Identify which cell holds the provided text, then report its (x, y) central coordinate. 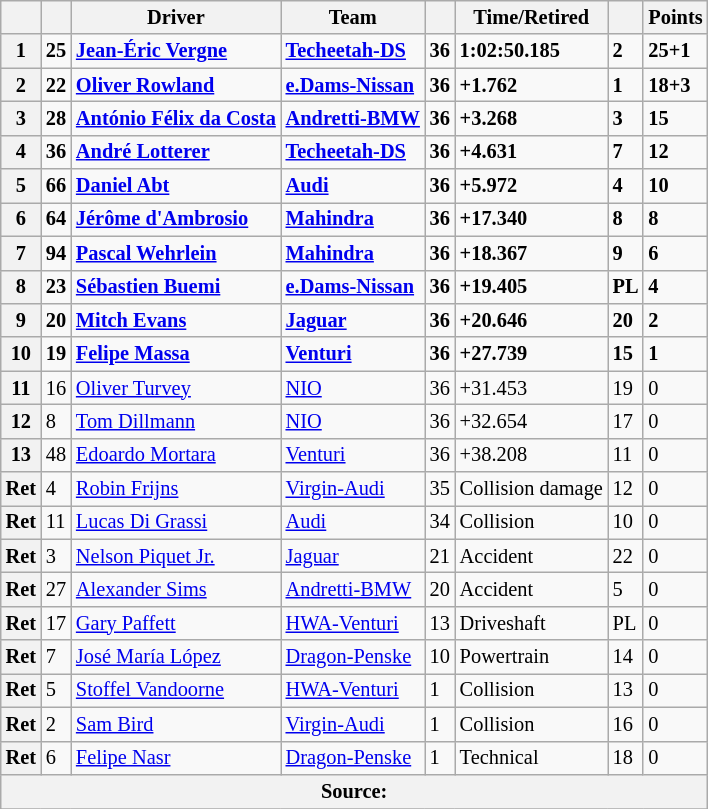
+38.208 (532, 455)
Technical (532, 758)
+17.340 (532, 219)
14 (626, 657)
Pascal Wehrlein (176, 253)
34 (440, 522)
Robin Frijns (176, 489)
Sébastien Buemi (176, 287)
18 (626, 758)
Edoardo Mortara (176, 455)
Daniel Abt (176, 186)
Gary Paffett (176, 623)
18+3 (675, 85)
48 (56, 455)
Driver (176, 17)
25+1 (675, 51)
1:02:50.185 (532, 51)
23 (56, 287)
Points (675, 17)
+31.453 (532, 388)
28 (56, 118)
Tom Dillmann (176, 421)
94 (56, 253)
Mitch Evans (176, 320)
José María López (176, 657)
Nelson Piquet Jr. (176, 556)
Source: (354, 791)
Powertrain (532, 657)
+20.646 (532, 320)
Time/Retired (532, 17)
64 (56, 219)
Oliver Rowland (176, 85)
Oliver Turvey (176, 388)
Stoffel Vandoorne (176, 690)
+1.762 (532, 85)
21 (440, 556)
+27.739 (532, 354)
27 (56, 589)
Team (353, 17)
Driveshaft (532, 623)
+32.654 (532, 421)
Jérôme d'Ambrosio (176, 219)
Jean-Éric Vergne (176, 51)
Lucas Di Grassi (176, 522)
66 (56, 186)
35 (440, 489)
+18.367 (532, 253)
Felipe Massa (176, 354)
André Lotterer (176, 152)
+19.405 (532, 287)
Collision damage (532, 489)
+3.268 (532, 118)
+4.631 (532, 152)
Alexander Sims (176, 589)
25 (56, 51)
Sam Bird (176, 724)
António Félix da Costa (176, 118)
+5.972 (532, 186)
Felipe Nasr (176, 758)
